From the cell containing the given text, extract its center point as [X, Y] coordinate. 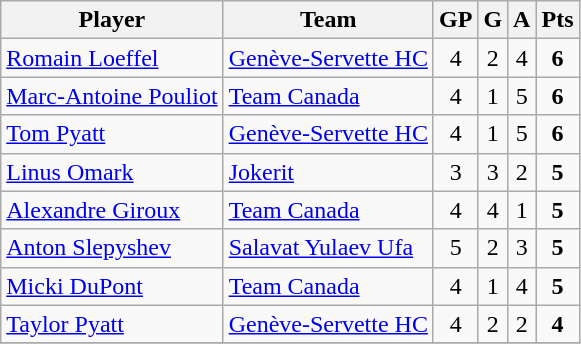
Micki DuPont [112, 286]
Anton Slepyshev [112, 248]
G [493, 20]
Marc-Antoine Pouliot [112, 96]
Tom Pyatt [112, 134]
Romain Loeffel [112, 58]
Team [328, 20]
Player [112, 20]
Salavat Yulaev Ufa [328, 248]
GP [455, 20]
Taylor Pyatt [112, 324]
Alexandre Giroux [112, 210]
Linus Omark [112, 172]
A [522, 20]
Pts [558, 20]
Jokerit [328, 172]
